From the cell containing the given text, extract its center point as [X, Y] coordinate. 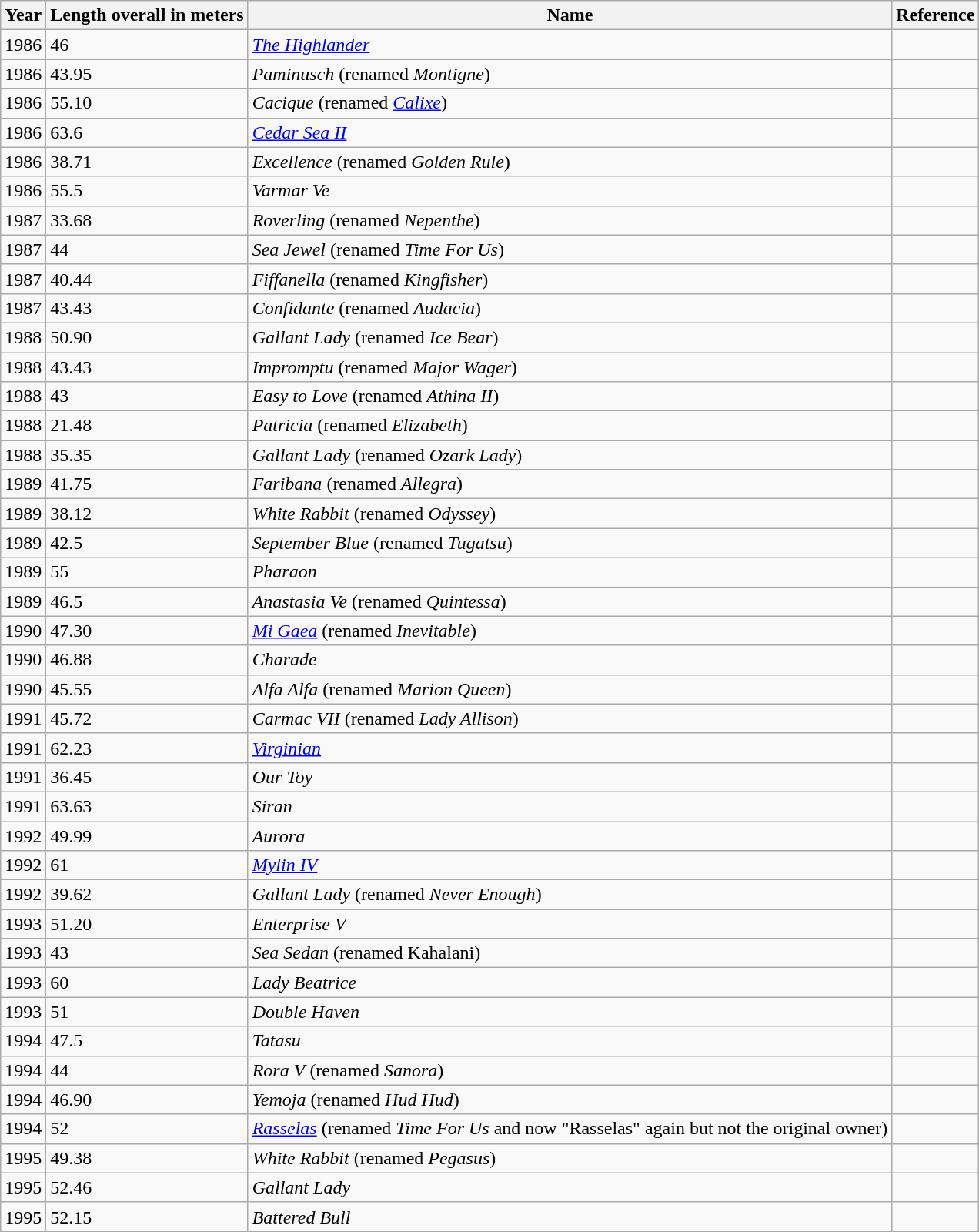
White Rabbit (renamed Pegasus) [570, 1158]
Sea Sedan (renamed Kahalani) [570, 953]
63.6 [147, 132]
33.68 [147, 220]
45.55 [147, 689]
The Highlander [570, 45]
46.90 [147, 1100]
Faribana (renamed Allegra) [570, 484]
63.63 [147, 806]
September Blue (renamed Tugatsu) [570, 543]
49.38 [147, 1158]
Siran [570, 806]
46 [147, 45]
Fiffanella (renamed Kingfisher) [570, 279]
Enterprise V [570, 924]
61 [147, 865]
47.30 [147, 631]
Aurora [570, 835]
46.88 [147, 660]
Varmar Ve [570, 191]
Excellence (renamed Golden Rule) [570, 162]
Sea Jewel (renamed Time For Us) [570, 249]
Pharaon [570, 572]
38.12 [147, 514]
52 [147, 1129]
Mi Gaea (renamed Inevitable) [570, 631]
52.46 [147, 1187]
Lady Beatrice [570, 983]
21.48 [147, 426]
Patricia (renamed Elizabeth) [570, 426]
55.5 [147, 191]
60 [147, 983]
Battered Bull [570, 1217]
Virginian [570, 748]
Alfa Alfa (renamed Marion Queen) [570, 689]
52.15 [147, 1217]
49.99 [147, 835]
White Rabbit (renamed Odyssey) [570, 514]
Rasselas (renamed Time For Us and now "Rasselas" again but not the original owner) [570, 1129]
55.10 [147, 103]
Length overall in meters [147, 15]
42.5 [147, 543]
51 [147, 1012]
Cedar Sea II [570, 132]
Rora V (renamed Sanora) [570, 1070]
Easy to Love (renamed Athina II) [570, 397]
Mylin IV [570, 865]
39.62 [147, 895]
Year [23, 15]
Double Haven [570, 1012]
Yemoja (renamed Hud Hud) [570, 1100]
Gallant Lady (renamed Ice Bear) [570, 337]
Confidante (renamed Audacia) [570, 308]
Reference [936, 15]
Roverling (renamed Nepenthe) [570, 220]
Gallant Lady [570, 1187]
Cacique (renamed Calixe) [570, 103]
46.5 [147, 601]
38.71 [147, 162]
Gallant Lady (renamed Ozark Lady) [570, 455]
36.45 [147, 777]
43.95 [147, 74]
40.44 [147, 279]
47.5 [147, 1041]
Gallant Lady (renamed Never Enough) [570, 895]
Anastasia Ve (renamed Quintessa) [570, 601]
62.23 [147, 748]
45.72 [147, 718]
55 [147, 572]
Tatasu [570, 1041]
35.35 [147, 455]
Charade [570, 660]
Paminusch (renamed Montigne) [570, 74]
Impromptu (renamed Major Wager) [570, 367]
Our Toy [570, 777]
41.75 [147, 484]
Name [570, 15]
Carmac VII (renamed Lady Allison) [570, 718]
50.90 [147, 337]
51.20 [147, 924]
